Capture the cell that displays the provided text and extract its [X, Y] central coordinate. 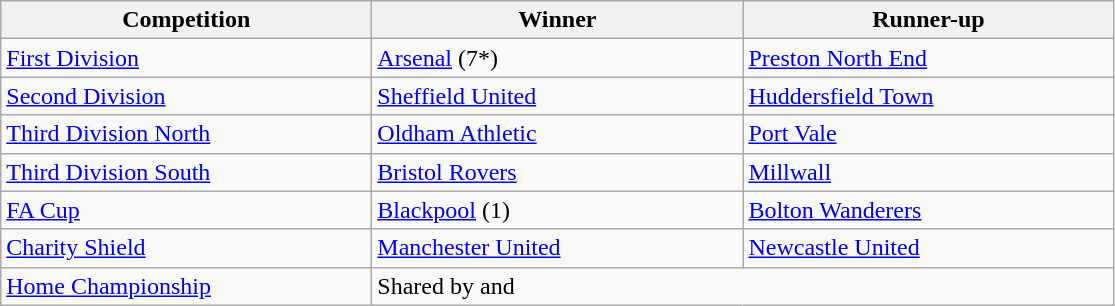
Sheffield United [558, 96]
Blackpool (1) [558, 210]
Third Division South [186, 172]
Home Championship [186, 286]
Preston North End [928, 58]
Second Division [186, 96]
Third Division North [186, 134]
Manchester United [558, 248]
Oldham Athletic [558, 134]
FA Cup [186, 210]
Newcastle United [928, 248]
First Division [186, 58]
Arsenal (7*) [558, 58]
Port Vale [928, 134]
Millwall [928, 172]
Charity Shield [186, 248]
Shared by and [743, 286]
Winner [558, 20]
Runner-up [928, 20]
Bolton Wanderers [928, 210]
Competition [186, 20]
Huddersfield Town [928, 96]
Bristol Rovers [558, 172]
